Find where the given text appears and provide that cell's center as (x, y) coordinate. 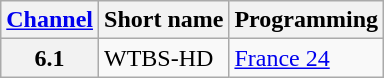
Short name (164, 20)
France 24 (306, 58)
Programming (306, 20)
6.1 (50, 58)
Channel (50, 20)
WTBS-HD (164, 58)
